Output the [x, y] coordinate of the center of the cell containing the given text.  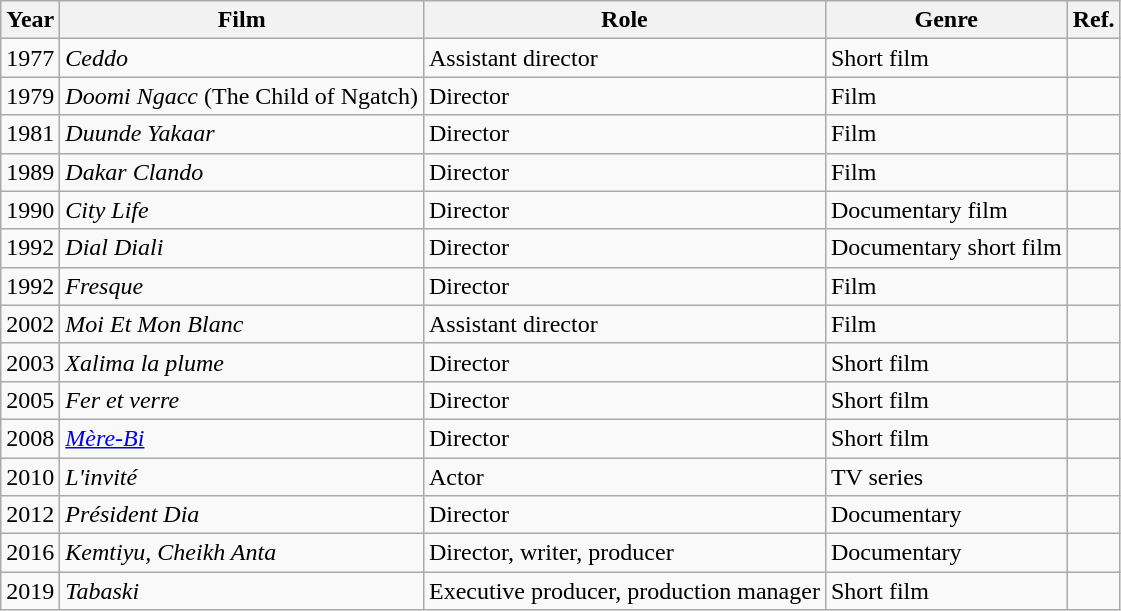
2002 [30, 324]
Genre [946, 20]
Actor [624, 477]
Tabaski [242, 591]
Dial Diali [242, 248]
Fresque [242, 286]
2005 [30, 400]
1981 [30, 134]
Moi Et Mon Blanc [242, 324]
Role [624, 20]
Fer et verre [242, 400]
City Life [242, 210]
2012 [30, 515]
Ceddo [242, 58]
L'invité [242, 477]
Mère-Bi [242, 438]
Duunde Yakaar [242, 134]
Ref. [1094, 20]
2019 [30, 591]
2008 [30, 438]
Xalima la plume [242, 362]
Doomi Ngacc (The Child of Ngatch) [242, 96]
2010 [30, 477]
1989 [30, 172]
Dakar Clando [242, 172]
1977 [30, 58]
Year [30, 20]
TV series [946, 477]
1990 [30, 210]
Kemtiyu, Cheikh Anta [242, 553]
2003 [30, 362]
Director, writer, producer [624, 553]
2016 [30, 553]
Président Dia [242, 515]
Documentary short film [946, 248]
Documentary film [946, 210]
1979 [30, 96]
Executive producer, production manager [624, 591]
